Provide the [X, Y] coordinate of the cell's center where the given text is located.  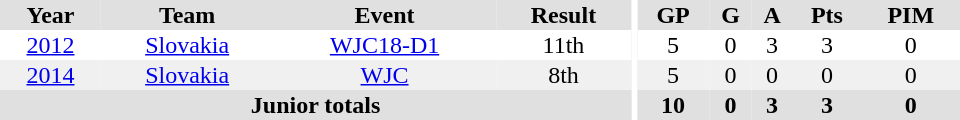
GP [673, 15]
Year [50, 15]
10 [673, 105]
Team [187, 15]
Event [384, 15]
A [772, 15]
Pts [826, 15]
11th [564, 45]
Junior totals [316, 105]
2014 [50, 75]
8th [564, 75]
2012 [50, 45]
WJC18-D1 [384, 45]
G [730, 15]
Result [564, 15]
PIM [911, 15]
WJC [384, 75]
